Pinpoint the cell where the given text exists, returning its [x, y] midpoint coordinate. 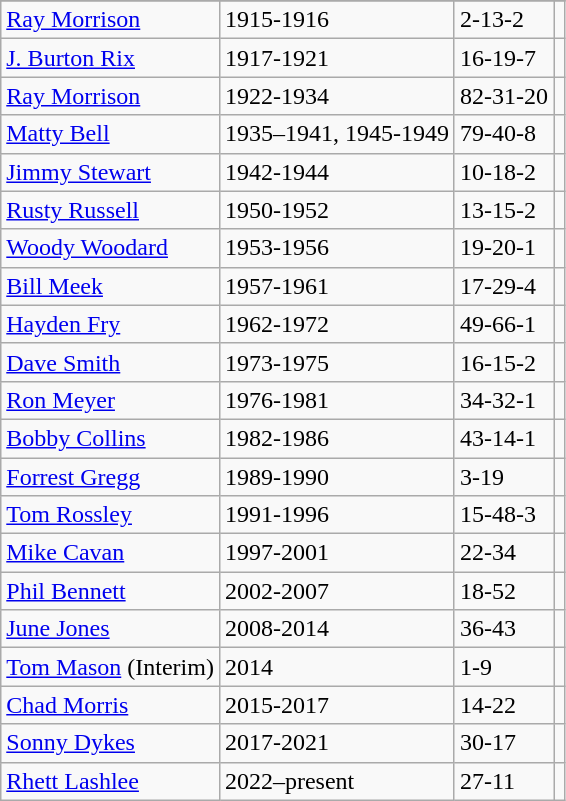
3-19 [504, 477]
Tom Rossley [110, 515]
2017-2021 [336, 743]
16-19-7 [504, 58]
1922-1934 [336, 96]
1997-2001 [336, 553]
15-48-3 [504, 515]
Phil Bennett [110, 591]
18-52 [504, 591]
Ron Meyer [110, 400]
1989-1990 [336, 477]
27-11 [504, 781]
36-43 [504, 629]
Sonny Dykes [110, 743]
22-34 [504, 553]
1982-1986 [336, 438]
10-18-2 [504, 172]
2015-2017 [336, 705]
1957-1961 [336, 286]
1953-1956 [336, 248]
2014 [336, 667]
1942-1944 [336, 172]
79-40-8 [504, 134]
16-15-2 [504, 362]
49-66-1 [504, 324]
1-9 [504, 667]
2022–present [336, 781]
1917-1921 [336, 58]
2-13-2 [504, 20]
30-17 [504, 743]
Mike Cavan [110, 553]
13-15-2 [504, 210]
June Jones [110, 629]
2002-2007 [336, 591]
1962-1972 [336, 324]
1915-1916 [336, 20]
Woody Woodard [110, 248]
19-20-1 [504, 248]
Bill Meek [110, 286]
1973-1975 [336, 362]
Dave Smith [110, 362]
J. Burton Rix [110, 58]
82-31-20 [504, 96]
Chad Morris [110, 705]
Matty Bell [110, 134]
Hayden Fry [110, 324]
2008-2014 [336, 629]
Forrest Gregg [110, 477]
1991-1996 [336, 515]
34-32-1 [504, 400]
14-22 [504, 705]
17-29-4 [504, 286]
1935–1941, 1945-1949 [336, 134]
Rusty Russell [110, 210]
1976-1981 [336, 400]
Bobby Collins [110, 438]
Rhett Lashlee [110, 781]
Jimmy Stewart [110, 172]
1950-1952 [336, 210]
Tom Mason (Interim) [110, 667]
43-14-1 [504, 438]
